Determine the [X, Y] coordinate at the center of the cell enclosing the given text.  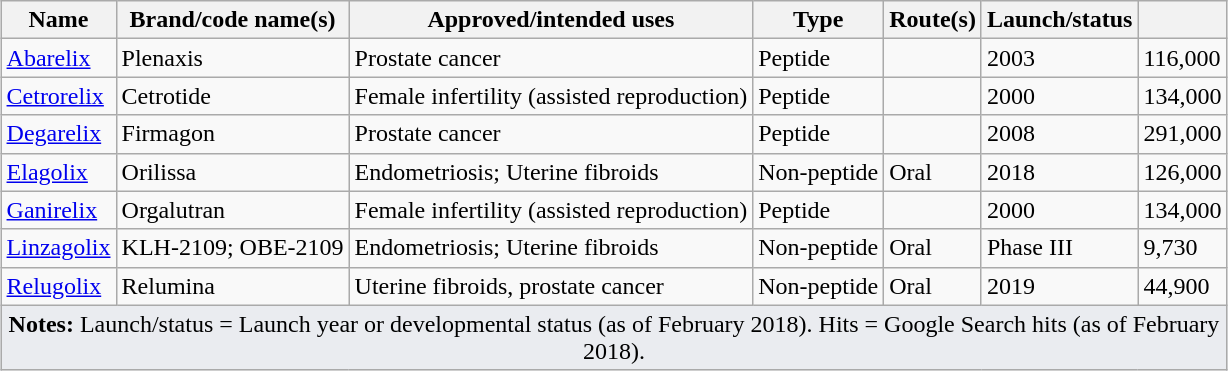
291,000 [1182, 134]
KLH-2109; OBE-2109 [232, 248]
Abarelix [58, 58]
116,000 [1182, 58]
Relumina [232, 286]
2008 [1059, 134]
Brand/code name(s) [232, 20]
Plenaxis [232, 58]
Relugolix [58, 286]
Uterine fibroids, prostate cancer [551, 286]
Route(s) [933, 20]
2003 [1059, 58]
Launch/status [1059, 20]
Name [58, 20]
126,000 [1182, 172]
Type [818, 20]
Firmagon [232, 134]
Approved/intended uses [551, 20]
Ganirelix [58, 210]
Notes: Launch/status = Launch year or developmental status (as of February 2018). Hits = Google Search hits (as of February 2018). [614, 338]
Cetrorelix [58, 96]
Elagolix [58, 172]
Phase III [1059, 248]
Orilissa [232, 172]
9,730 [1182, 248]
Cetrotide [232, 96]
Linzagolix [58, 248]
2019 [1059, 286]
Orgalutran [232, 210]
2018 [1059, 172]
Degarelix [58, 134]
44,900 [1182, 286]
